Return (x, y) of the center of cell containing provided text 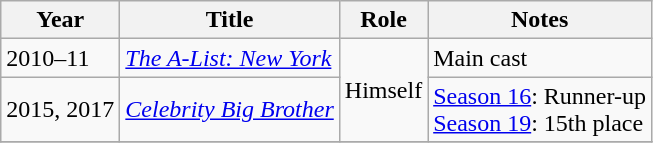
Notes (540, 20)
Season 16: Runner-upSeason 19: 15th place (540, 110)
Role (383, 20)
Himself (383, 90)
Title (230, 20)
Year (60, 20)
2010–11 (60, 58)
2015, 2017 (60, 110)
Celebrity Big Brother (230, 110)
The A-List: New York (230, 58)
Main cast (540, 58)
